Locate the cell with the specified text and output its [x, y] center coordinate. 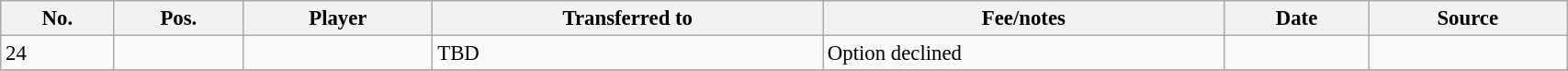
Player [338, 18]
No. [57, 18]
TBD [628, 53]
Transferred to [628, 18]
24 [57, 53]
Source [1468, 18]
Pos. [178, 18]
Option declined [1024, 53]
Date [1297, 18]
Fee/notes [1024, 18]
